Provide the (x, y) coordinate of the cell's center where the given text is located.  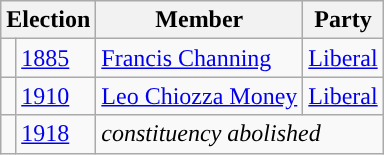
Francis Channing (200, 58)
1910 (56, 96)
Leo Chiozza Money (200, 96)
1918 (56, 134)
Member (200, 20)
Party (343, 20)
1885 (56, 58)
constituency abolished (240, 134)
Election (48, 20)
